Scan for the cell matching the given text and deliver its [X, Y] coordinate at center. 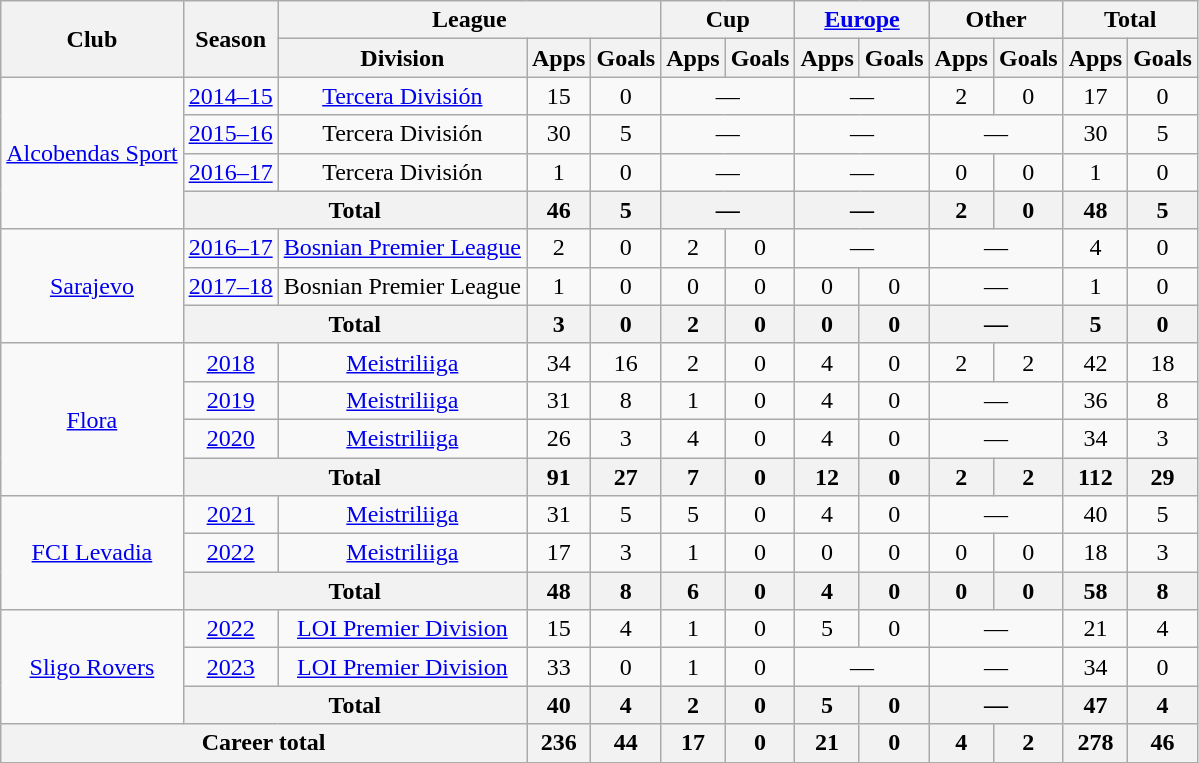
7 [693, 477]
FCI Levadia [92, 553]
Sarajevo [92, 286]
Career total [264, 743]
12 [827, 477]
2023 [230, 667]
27 [626, 477]
2020 [230, 438]
47 [1095, 705]
Division [402, 58]
112 [1095, 477]
58 [1095, 591]
42 [1095, 362]
2018 [230, 362]
16 [626, 362]
Alcobendas Sport [92, 153]
2015–16 [230, 134]
44 [626, 743]
29 [1163, 477]
League [469, 20]
2021 [230, 515]
Sligo Rovers [92, 667]
2017–18 [230, 286]
6 [693, 591]
Season [230, 39]
Europe [862, 20]
236 [558, 743]
26 [558, 438]
Other [996, 20]
33 [558, 667]
2019 [230, 400]
91 [558, 477]
Club [92, 39]
Cup [728, 20]
278 [1095, 743]
2014–15 [230, 96]
36 [1095, 400]
Flora [92, 419]
